Detect which cell encompasses the target text, then output its [X, Y] center coordinate. 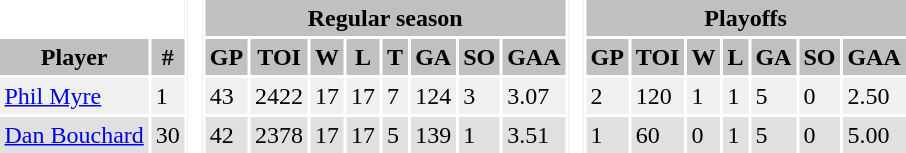
Player [74, 57]
# [168, 57]
42 [226, 135]
3.07 [534, 96]
124 [434, 96]
T [396, 57]
Phil Myre [74, 96]
2422 [280, 96]
Dan Bouchard [74, 135]
7 [396, 96]
30 [168, 135]
3 [480, 96]
139 [434, 135]
2 [607, 96]
Regular season [385, 18]
Playoffs [746, 18]
2378 [280, 135]
60 [658, 135]
2.50 [874, 96]
43 [226, 96]
3.51 [534, 135]
5.00 [874, 135]
120 [658, 96]
